For the text-containing cell, return its midpoint in [x, y] coordinate format. 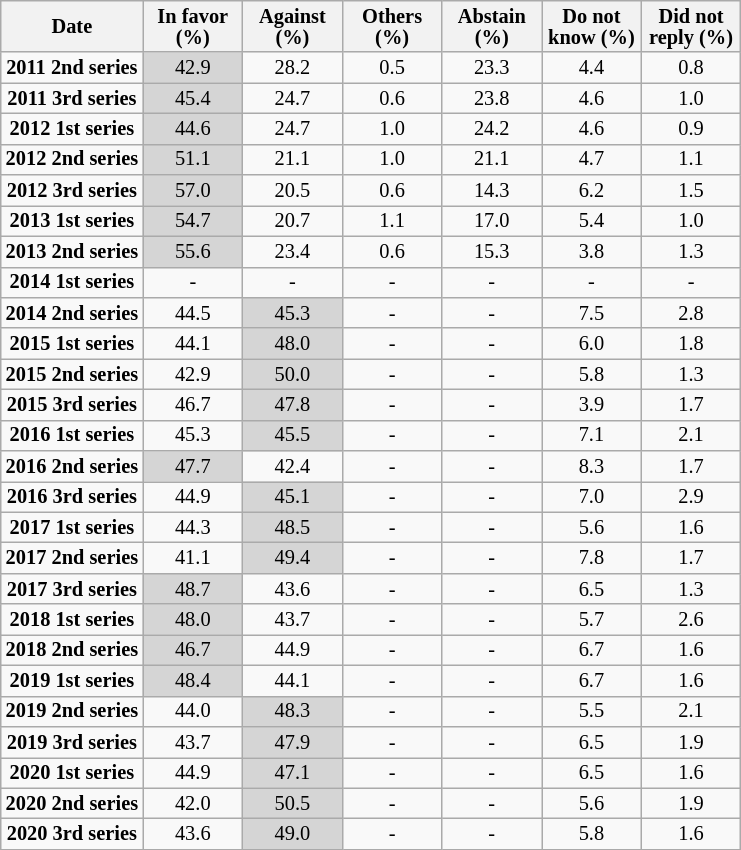
2013 2nd series [72, 252]
47.1 [293, 772]
Abstain (%) [492, 26]
41.1 [193, 558]
5.5 [592, 712]
2011 2nd series [72, 68]
2015 2nd series [72, 374]
5.4 [592, 220]
0.5 [392, 68]
54.7 [193, 220]
42.0 [193, 804]
17.0 [492, 220]
2016 1st series [72, 436]
8.3 [592, 466]
2012 1st series [72, 128]
2020 3rd series [72, 834]
2.8 [691, 312]
42.4 [293, 466]
47.8 [293, 404]
2017 3rd series [72, 588]
Against (%) [293, 26]
2016 2nd series [72, 466]
2017 2nd series [72, 558]
23.8 [492, 98]
2015 1st series [72, 344]
50.5 [293, 804]
55.6 [193, 252]
49.0 [293, 834]
4.7 [592, 160]
7.5 [592, 312]
20.7 [293, 220]
49.4 [293, 558]
2013 1st series [72, 220]
2020 2nd series [72, 804]
51.1 [193, 160]
23.4 [293, 252]
1.8 [691, 344]
50.0 [293, 374]
2014 1st series [72, 282]
5.7 [592, 620]
45.5 [293, 436]
2019 3rd series [72, 742]
24.2 [492, 128]
2017 1st series [72, 528]
45.4 [193, 98]
20.5 [293, 190]
0.8 [691, 68]
2015 3rd series [72, 404]
28.2 [293, 68]
44.3 [193, 528]
7.0 [592, 496]
44.6 [193, 128]
47.9 [293, 742]
6.2 [592, 190]
2014 2nd series [72, 312]
14.3 [492, 190]
57.0 [193, 190]
2019 2nd series [72, 712]
4.4 [592, 68]
2019 1st series [72, 680]
In favor (%) [193, 26]
Do not know (%) [592, 26]
2.6 [691, 620]
3.8 [592, 252]
44.0 [193, 712]
2011 3rd series [72, 98]
0.9 [691, 128]
7.8 [592, 558]
2016 3rd series [72, 496]
7.1 [592, 436]
Did not reply (%) [691, 26]
Others (%) [392, 26]
23.3 [492, 68]
6.0 [592, 344]
Date [72, 26]
45.1 [293, 496]
47.7 [193, 466]
48.7 [193, 588]
2012 2nd series [72, 160]
15.3 [492, 252]
2012 3rd series [72, 190]
2.9 [691, 496]
48.5 [293, 528]
48.3 [293, 712]
2018 1st series [72, 620]
48.4 [193, 680]
2018 2nd series [72, 650]
44.5 [193, 312]
3.9 [592, 404]
1.5 [691, 190]
2020 1st series [72, 772]
